Find where the given text appears and provide that cell's center as (x, y) coordinate. 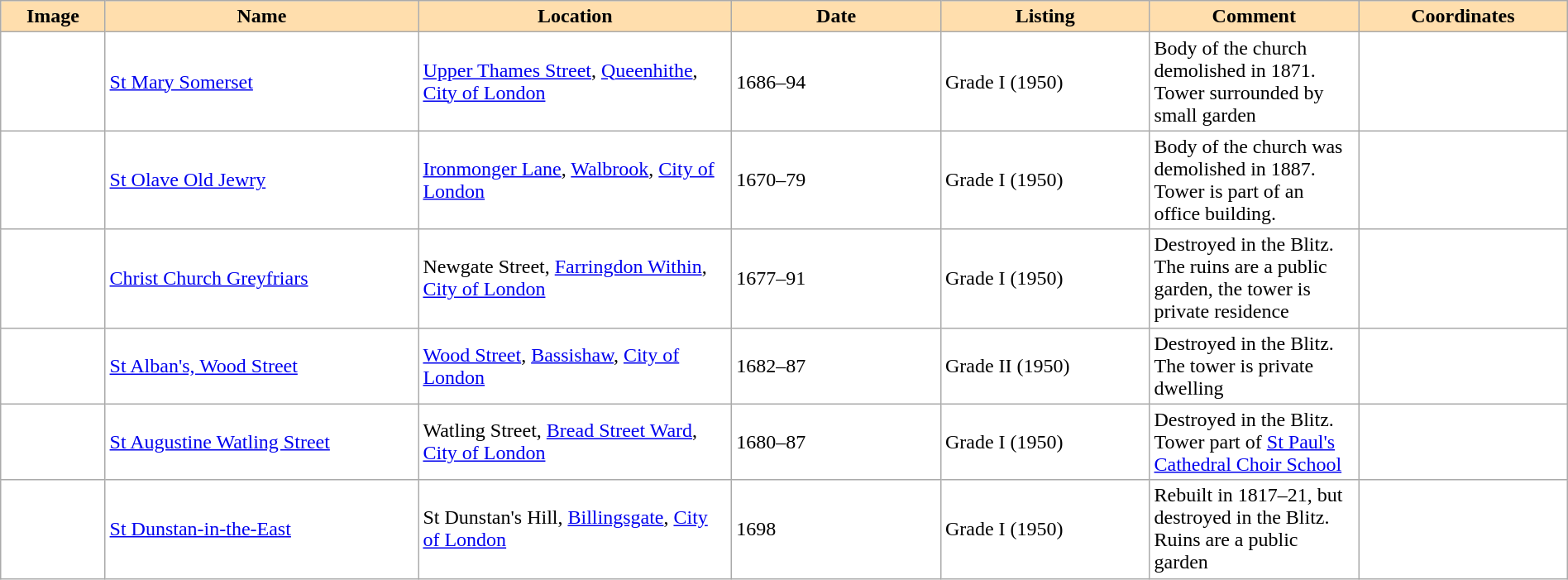
Listing (1045, 17)
1677–91 (837, 278)
Wood Street, Bassishaw, City of London (576, 366)
1680–87 (837, 442)
Newgate Street, Farringdon Within, City of London (576, 278)
Grade II (1950) (1045, 366)
Body of the church was demolished in 1887. Tower is part of an office building. (1254, 180)
St Olave Old Jewry (261, 180)
Image (53, 17)
Destroyed in the Blitz. The tower is private dwelling (1254, 366)
Body of the church demolished in 1871. Tower surrounded by small garden (1254, 81)
1682–87 (837, 366)
St Alban's, Wood Street (261, 366)
Upper Thames Street, Queenhithe, City of London (576, 81)
Ironmonger Lane, Walbrook, City of London (576, 180)
1698 (837, 530)
Coordinates (1464, 17)
St Augustine Watling Street (261, 442)
Destroyed in the Blitz. Tower part of St Paul's Cathedral Choir School (1254, 442)
Location (576, 17)
1686–94 (837, 81)
Rebuilt in 1817–21, but destroyed in the Blitz. Ruins are a public garden (1254, 530)
Christ Church Greyfriars (261, 278)
Watling Street, Bread Street Ward, City of London (576, 442)
Comment (1254, 17)
St Dunstan-in-the-East (261, 530)
1670–79 (837, 180)
Date (837, 17)
Destroyed in the Blitz. The ruins are a public garden, the tower is private residence (1254, 278)
St Dunstan's Hill, Billingsgate, City of London (576, 530)
St Mary Somerset (261, 81)
Name (261, 17)
